Return [X, Y] of the center of cell containing provided text 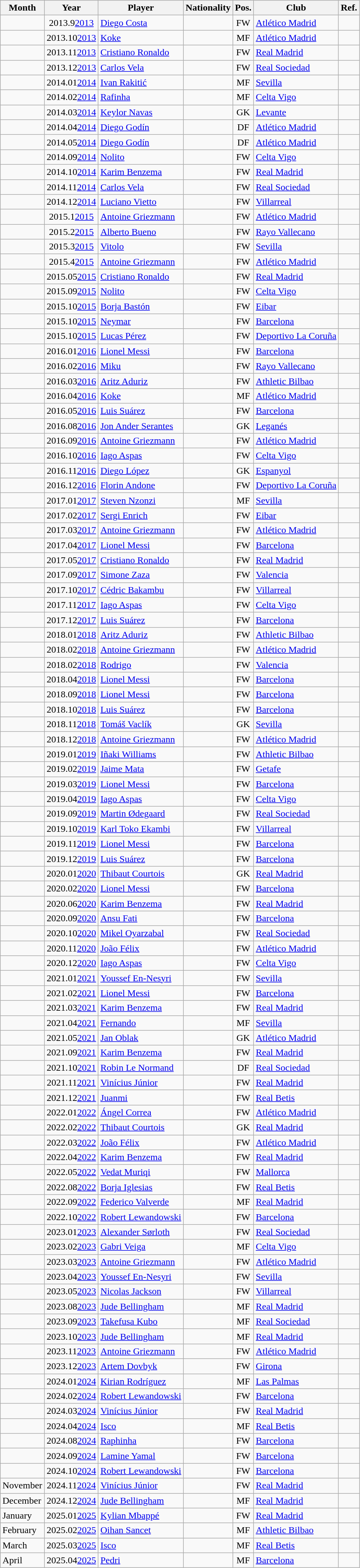
Sergi Enrich [141, 515]
2021.102021 [71, 1068]
2017.022017 [71, 515]
Player [141, 8]
2022.052022 [71, 1172]
2017.092017 [71, 575]
2016.052016 [71, 411]
2022.042022 [71, 1157]
2022.102022 [71, 1217]
Gabri Veiga [141, 1247]
2020.092020 [71, 919]
2021.092021 [71, 1053]
2024.032024 [71, 1411]
Takefusa Kubo [141, 1321]
2017.122017 [71, 620]
Keylor Navas [141, 112]
2014.022014 [71, 97]
2021.012021 [71, 978]
Ref. [349, 8]
Florin Andone [141, 486]
2025.012025 [71, 1515]
2013.102013 [71, 38]
Tomáš Vaclík [141, 724]
2017.112017 [71, 605]
2014.032014 [71, 112]
2019.122019 [71, 859]
Raphinha [141, 1441]
2025.032025 [71, 1545]
Juanmi [141, 1097]
2014.122014 [71, 202]
2022.082022 [71, 1187]
2018.112018 [71, 724]
Nicolas Jackson [141, 1292]
2023.122023 [71, 1366]
2014.042014 [71, 127]
Girona [296, 1366]
Rodrigo [141, 665]
Mallorca [296, 1172]
2019.102019 [71, 829]
2024.102024 [71, 1471]
2023.092023 [71, 1321]
Borja Bastón [141, 306]
2017.052017 [71, 560]
Cédric Bakambu [141, 590]
March [22, 1545]
February [22, 1530]
2017.102017 [71, 590]
2014.092014 [71, 157]
2023.042023 [71, 1277]
Club [296, 8]
2016.112016 [71, 471]
Lucas Pérez [141, 336]
2017.032017 [71, 530]
2021.052021 [71, 1038]
2019.042019 [71, 799]
2019.022019 [71, 769]
2021.122021 [71, 1097]
Las Palmas [296, 1381]
Vitolo [141, 247]
2024.042024 [71, 1426]
2024.022024 [71, 1396]
2016.012016 [71, 351]
Pedri [141, 1560]
2022.032022 [71, 1142]
2018.122018 [71, 739]
2021.042021 [71, 1023]
2024.122024 [71, 1501]
Jon Ander Serantes [141, 426]
Jaime Mata [141, 769]
2017.012017 [71, 500]
Kirian Rodríguez [141, 1381]
2023.032023 [71, 1262]
Federico Valverde [141, 1202]
Getafe [296, 769]
2016.092016 [71, 441]
2025.042025 [71, 1560]
Alberto Bueno [141, 232]
Martin Ødegaard [141, 814]
Ansu Fati [141, 919]
2015.32015 [71, 247]
Kylian Mbappé [141, 1515]
2022.022022 [71, 1127]
2018.102018 [71, 709]
Robin Le Normand [141, 1068]
2023.102023 [71, 1336]
2020.112020 [71, 948]
2022.012022 [71, 1112]
Iñaki Williams [141, 754]
2018.092018 [71, 695]
2015.42015 [71, 262]
2015.22015 [71, 232]
2021.032021 [71, 1008]
Nationality [208, 8]
2016.082016 [71, 426]
2023.082023 [71, 1306]
2019.032019 [71, 784]
2017.042017 [71, 545]
2024.092024 [71, 1456]
Month [22, 8]
Vedat Muriqi [141, 1172]
2014.052014 [71, 142]
Oihan Sancet [141, 1530]
Pos. [243, 8]
2016.032016 [71, 381]
2023.012023 [71, 1232]
Lamine Yamal [141, 1456]
2015.092015 [71, 291]
Diego López [141, 471]
Simone Zaza [141, 575]
2013.122013 [71, 67]
Neymar [141, 321]
2025.022025 [71, 1530]
Karl Toko Ekambi [141, 829]
Leganés [296, 426]
Espanyol [296, 471]
Ivan Rakitić [141, 82]
2021.022021 [71, 993]
Luciano Vietto [141, 202]
2021.112021 [71, 1082]
Steven Nzonzi [141, 500]
Year [71, 8]
2016.122016 [71, 486]
2013.92013 [71, 23]
2020.012020 [71, 873]
Diego Costa [141, 23]
2016.102016 [71, 456]
Alexander Sørloth [141, 1232]
2015.052015 [71, 276]
Jan Oblak [141, 1038]
2024.012024 [71, 1381]
Fernando [141, 1023]
2016.022016 [71, 366]
Artem Dovbyk [141, 1366]
2020.062020 [71, 903]
2019.112019 [71, 844]
2023.112023 [71, 1351]
2023.022023 [71, 1247]
2014.012014 [71, 82]
2024.112024 [71, 1486]
2014.102014 [71, 172]
2013.112013 [71, 53]
2020.022020 [71, 888]
2015.12015 [71, 217]
Levante [296, 112]
2014.112014 [71, 187]
Mikel Oyarzabal [141, 933]
January [22, 1515]
2018.042018 [71, 680]
2020.102020 [71, 933]
November [22, 1486]
2023.052023 [71, 1292]
April [22, 1560]
2022.092022 [71, 1202]
2018.012018 [71, 635]
2019.012019 [71, 754]
2016.042016 [71, 396]
Ángel Correa [141, 1112]
2020.122020 [71, 963]
December [22, 1501]
Borja Iglesias [141, 1187]
Rafinha [141, 97]
Miku [141, 366]
2024.082024 [71, 1441]
2019.092019 [71, 814]
